Provide the (X, Y) coordinate of the cell's center where the given text is located.  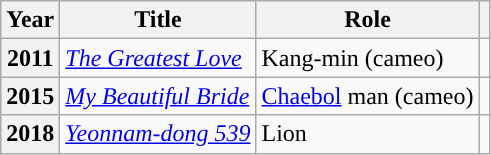
Year (30, 20)
Lion (368, 134)
Kang-min (cameo) (368, 58)
2018 (30, 134)
Title (158, 20)
The Greatest Love (158, 58)
2011 (30, 58)
My Beautiful Bride (158, 96)
Role (368, 20)
Yeonnam-dong 539 (158, 134)
2015 (30, 96)
Chaebol man (cameo) (368, 96)
